Scan for the cell matching the given text and deliver its (X, Y) coordinate at center. 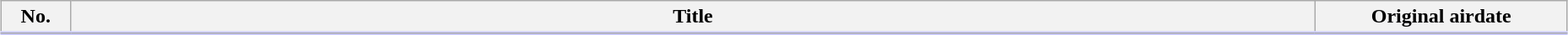
No. (35, 17)
Original airdate (1441, 17)
Title (693, 17)
